Detect which cell encompasses the target text, then output its (x, y) center coordinate. 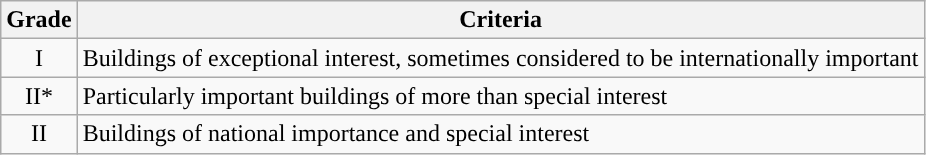
II (39, 134)
Buildings of exceptional interest, sometimes considered to be internationally important (500, 58)
Grade (39, 20)
I (39, 58)
Buildings of national importance and special interest (500, 134)
Particularly important buildings of more than special interest (500, 96)
Criteria (500, 20)
II* (39, 96)
